Return the (x, y) coordinate for the center point of the cell that contains the specified text.  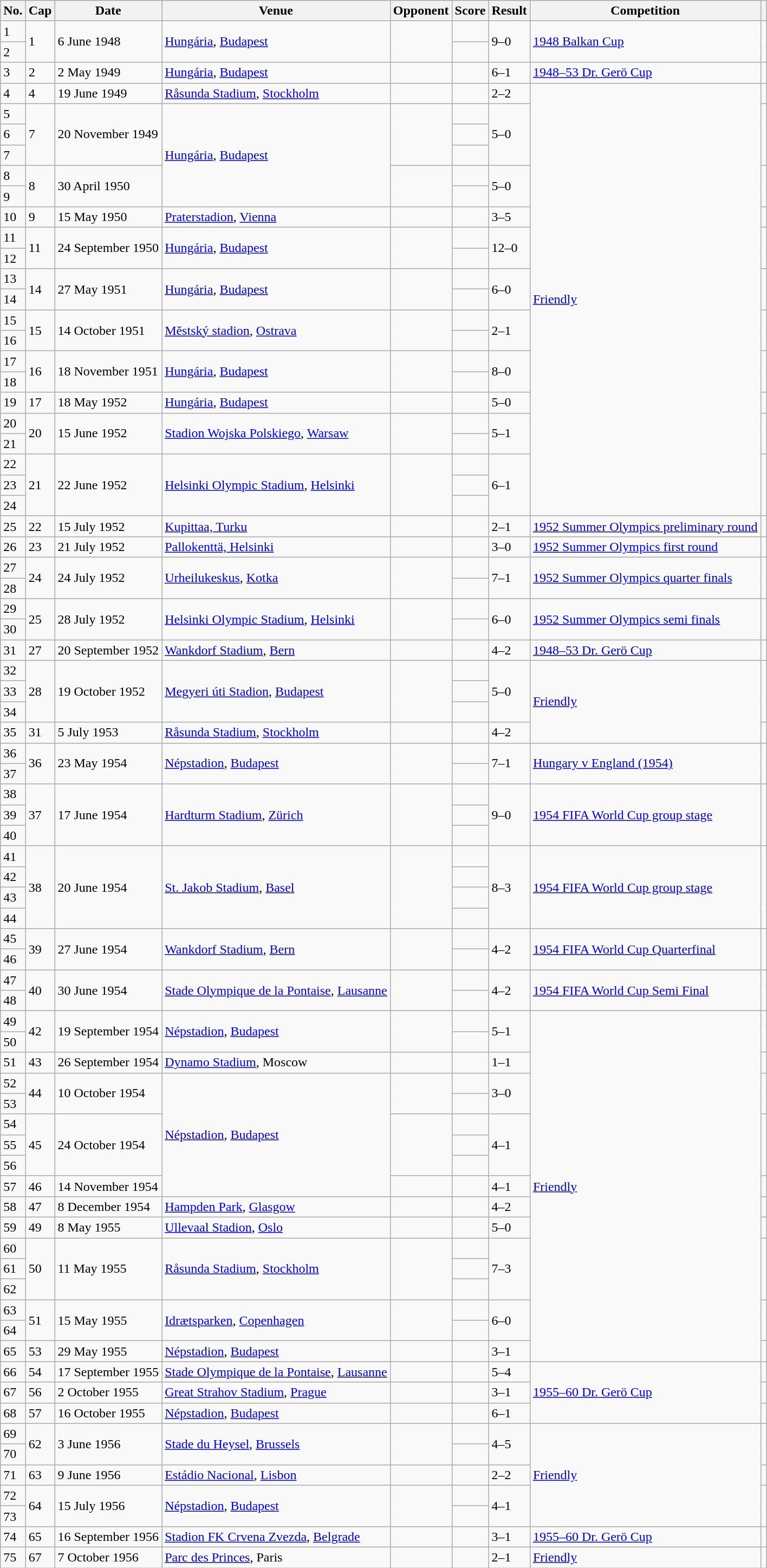
Praterstadion, Vienna (276, 217)
1954 FIFA World Cup Semi Final (645, 990)
71 (13, 1475)
33 (13, 691)
Competition (645, 11)
15 July 1956 (108, 1506)
Cap (40, 11)
Idrætsparken, Copenhagen (276, 1320)
2 October 1955 (108, 1392)
52 (13, 1083)
19 October 1952 (108, 691)
1952 Summer Olympics first round (645, 547)
Ullevaal Stadion, Oslo (276, 1227)
15 June 1952 (108, 433)
12–0 (509, 248)
Megyeri úti Stadion, Budapest (276, 691)
24 September 1950 (108, 248)
6 June 1948 (108, 42)
1952 Summer Olympics preliminary round (645, 526)
Urheilukeskus, Kotka (276, 578)
2 May 1949 (108, 73)
60 (13, 1248)
Dynamo Stadium, Moscow (276, 1062)
16 October 1955 (108, 1413)
17 September 1955 (108, 1372)
21 July 1952 (108, 547)
24 July 1952 (108, 578)
30 April 1950 (108, 186)
8 May 1955 (108, 1227)
Kupittaa, Turku (276, 526)
4–5 (509, 1444)
30 (13, 630)
18 November 1951 (108, 372)
11 May 1955 (108, 1268)
6 (13, 134)
73 (13, 1516)
1952 Summer Olympics semi finals (645, 619)
35 (13, 733)
3 June 1956 (108, 1444)
23 May 1954 (108, 763)
27 May 1951 (108, 289)
29 (13, 609)
48 (13, 1001)
5–4 (509, 1372)
Hardturm Stadium, Zürich (276, 815)
1954 FIFA World Cup Quarterfinal (645, 949)
74 (13, 1537)
66 (13, 1372)
Parc des Princes, Paris (276, 1557)
9 June 1956 (108, 1475)
17 June 1954 (108, 815)
Opponent (421, 11)
34 (13, 712)
18 May 1952 (108, 403)
3 (13, 73)
19 June 1949 (108, 93)
1948 Balkan Cup (645, 42)
20 September 1952 (108, 650)
Hungary v England (1954) (645, 763)
7 October 1956 (108, 1557)
Date (108, 11)
14 October 1951 (108, 331)
18 (13, 382)
15 May 1950 (108, 217)
Stadion FK Crvena Zvezda, Belgrade (276, 1537)
5 July 1953 (108, 733)
20 June 1954 (108, 887)
30 June 1954 (108, 990)
12 (13, 258)
26 September 1954 (108, 1062)
70 (13, 1454)
29 May 1955 (108, 1351)
19 September 1954 (108, 1032)
15 July 1952 (108, 526)
8 December 1954 (108, 1207)
1952 Summer Olympics quarter finals (645, 578)
8–3 (509, 887)
26 (13, 547)
St. Jakob Stadium, Basel (276, 887)
10 (13, 217)
Result (509, 11)
68 (13, 1413)
72 (13, 1495)
7–3 (509, 1268)
14 November 1954 (108, 1186)
75 (13, 1557)
19 (13, 403)
Venue (276, 11)
15 May 1955 (108, 1320)
24 October 1954 (108, 1145)
28 July 1952 (108, 619)
22 June 1952 (108, 485)
3–5 (509, 217)
8–0 (509, 372)
5 (13, 114)
32 (13, 671)
41 (13, 856)
Score (470, 11)
10 October 1954 (108, 1093)
Městský stadion, Ostrava (276, 331)
Stadion Wojska Polskiego, Warsaw (276, 433)
27 June 1954 (108, 949)
59 (13, 1227)
16 September 1956 (108, 1537)
Estádio Nacional, Lisbon (276, 1475)
13 (13, 279)
69 (13, 1434)
55 (13, 1145)
Hampden Park, Glasgow (276, 1207)
20 November 1949 (108, 134)
1–1 (509, 1062)
58 (13, 1207)
61 (13, 1269)
Great Strahov Stadium, Prague (276, 1392)
Pallokenttä, Helsinki (276, 547)
Stade du Heysel, Brussels (276, 1444)
No. (13, 11)
